Provide the [x, y] coordinate of the cell's center where the given text is located.  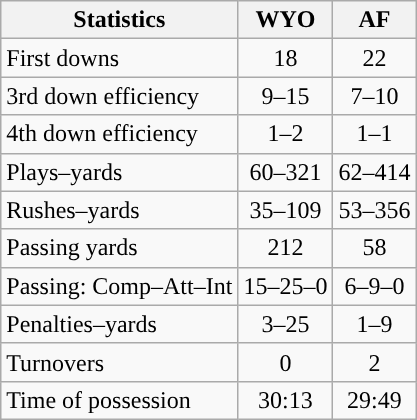
35–109 [286, 210]
2 [374, 362]
18 [286, 58]
Rushes–yards [120, 210]
29:49 [374, 400]
22 [374, 58]
AF [374, 20]
7–10 [374, 96]
9–15 [286, 96]
1–9 [374, 324]
62–414 [374, 172]
Turnovers [120, 362]
1–1 [374, 134]
6–9–0 [374, 286]
4th down efficiency [120, 134]
58 [374, 248]
212 [286, 248]
First downs [120, 58]
Plays–yards [120, 172]
Statistics [120, 20]
Passing yards [120, 248]
1–2 [286, 134]
Time of possession [120, 400]
Passing: Comp–Att–Int [120, 286]
Penalties–yards [120, 324]
53–356 [374, 210]
30:13 [286, 400]
15–25–0 [286, 286]
3–25 [286, 324]
0 [286, 362]
WYO [286, 20]
3rd down efficiency [120, 96]
60–321 [286, 172]
